Output the [X, Y] coordinate of the center of the cell containing the given text.  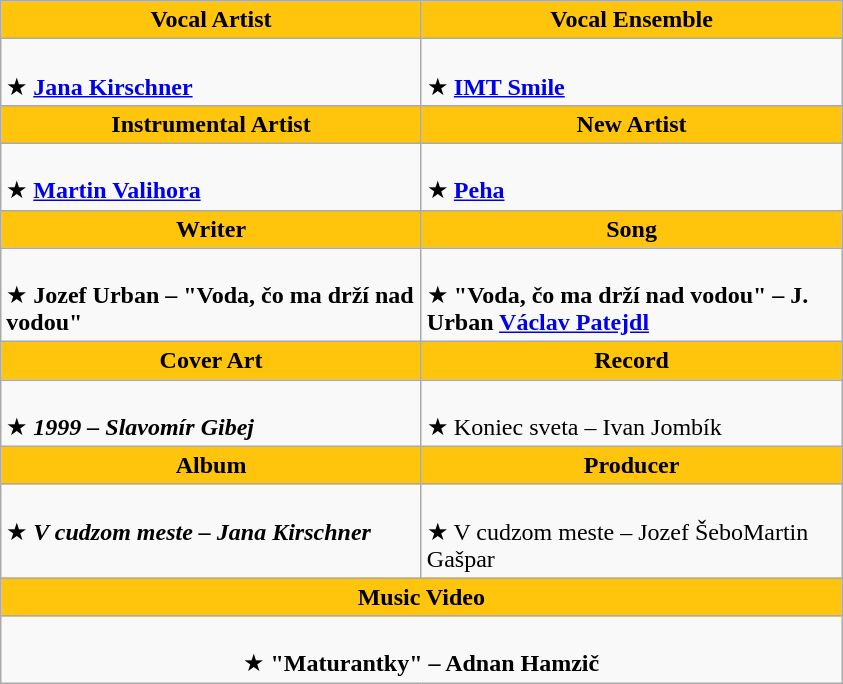
New Artist [632, 124]
★ Jana Kirschner [212, 72]
Album [212, 465]
★ V cudzom meste – Jozef ŠeboMartin Gašpar [632, 531]
★ "Maturantky" – Adnan Hamzič [422, 650]
Instrumental Artist [212, 124]
Vocal Artist [212, 20]
★ "Voda, čo ma drží nad vodou" – J. Urban Václav Patejdl [632, 295]
Vocal Ensemble [632, 20]
★ Koniec sveta – Ivan Jombík [632, 414]
Music Video [422, 597]
★ Jozef Urban – "Voda, čo ma drží nad vodou" [212, 295]
★ Peha [632, 176]
★ V cudzom meste – Jana Kirschner [212, 531]
Song [632, 229]
★ Martin Valihora [212, 176]
★ IMT Smile [632, 72]
Cover Art [212, 361]
★ 1999 – Slavomír Gibej [212, 414]
Record [632, 361]
Writer [212, 229]
Producer [632, 465]
